Extract the (X, Y) coordinate from the center of the cell holding the provided text.  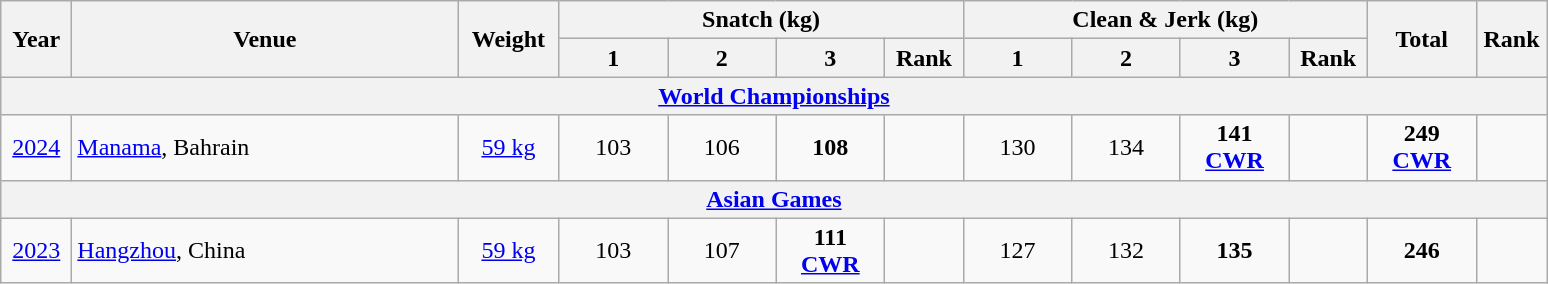
106 (722, 148)
141 CWR (1234, 148)
Asian Games (774, 199)
108 (830, 148)
111 CWR (830, 250)
2024 (36, 148)
246 (1422, 250)
134 (1126, 148)
127 (1018, 250)
Hangzhou, China (265, 250)
249 CWR (1422, 148)
Year (36, 39)
2023 (36, 250)
Total (1422, 39)
107 (722, 250)
132 (1126, 250)
Venue (265, 39)
World Championships (774, 96)
Weight (508, 39)
130 (1018, 148)
135 (1234, 250)
Manama, Bahrain (265, 148)
Clean & Jerk (kg) (1165, 20)
Snatch (kg) (761, 20)
